Provide the (x, y) coordinate of the cell's center where the given text is located.  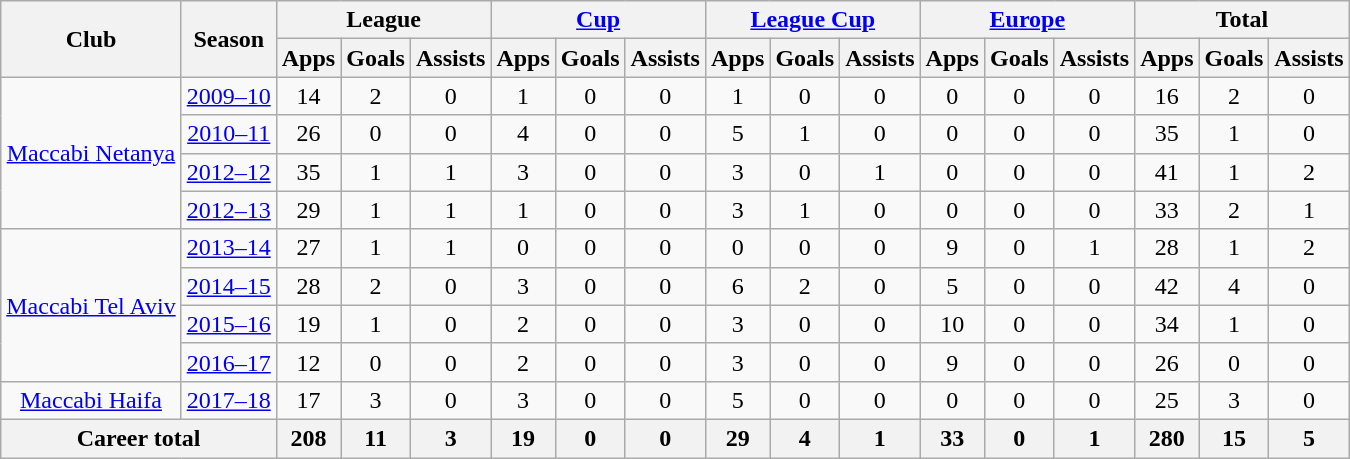
2014–15 (228, 286)
2012–12 (228, 172)
2012–13 (228, 210)
Maccabi Netanya (91, 153)
2013–14 (228, 248)
2016–17 (228, 362)
208 (308, 438)
League (384, 20)
280 (1167, 438)
Maccabi Haifa (91, 400)
2010–11 (228, 134)
11 (376, 438)
25 (1167, 400)
34 (1167, 324)
17 (308, 400)
Maccabi Tel Aviv (91, 305)
Season (228, 39)
42 (1167, 286)
10 (952, 324)
16 (1167, 96)
League Cup (812, 20)
2009–10 (228, 96)
15 (1234, 438)
Club (91, 39)
41 (1167, 172)
Europe (1028, 20)
12 (308, 362)
27 (308, 248)
2015–16 (228, 324)
6 (737, 286)
Cup (598, 20)
Career total (139, 438)
2017–18 (228, 400)
14 (308, 96)
Total (1242, 20)
